For the text-containing cell, return its midpoint in (x, y) coordinate format. 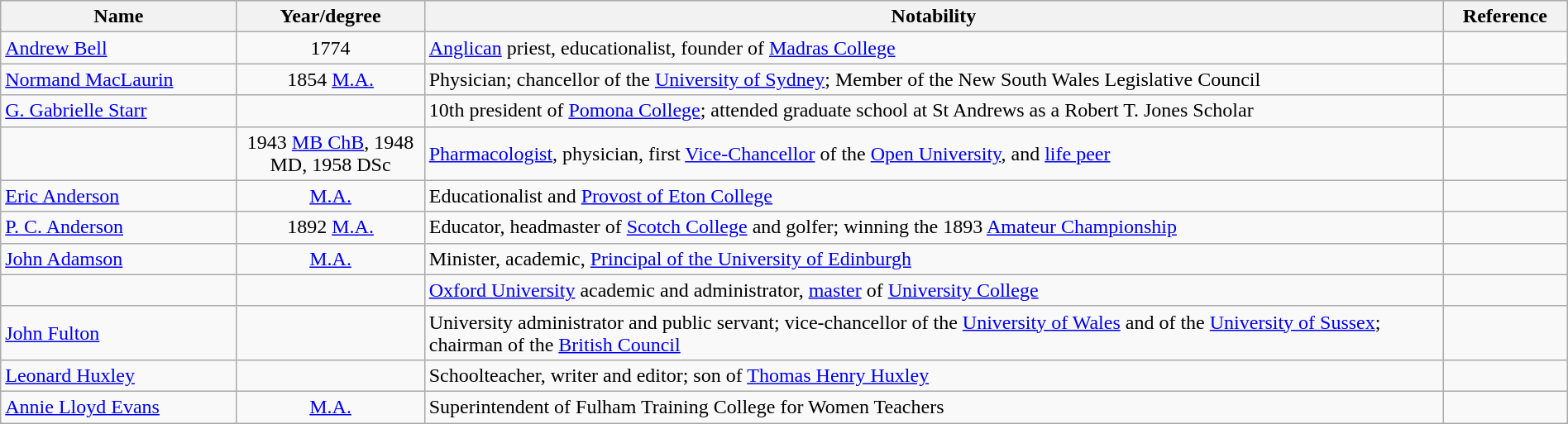
Oxford University academic and administrator, master of University College (933, 290)
Normand MacLaurin (119, 79)
1774 (331, 48)
Andrew Bell (119, 48)
1943 MB ChB, 1948 MD, 1958 DSc (331, 154)
Reference (1505, 17)
Physician; chancellor of the University of Sydney; Member of the New South Wales Legislative Council (933, 79)
Leonard Huxley (119, 375)
Annie Lloyd Evans (119, 407)
Year/degree (331, 17)
P. C. Anderson (119, 227)
Schoolteacher, writer and editor; son of Thomas Henry Huxley (933, 375)
1892 M.A. (331, 227)
Pharmacologist, physician, first Vice-Chancellor of the Open University, and life peer (933, 154)
Educationalist and Provost of Eton College (933, 196)
Name (119, 17)
Eric Anderson (119, 196)
10th president of Pomona College; attended graduate school at St Andrews as a Robert T. Jones Scholar (933, 111)
Educator, headmaster of Scotch College and golfer; winning the 1893 Amateur Championship (933, 227)
John Fulton (119, 332)
G. Gabrielle Starr (119, 111)
John Adamson (119, 259)
Superintendent of Fulham Training College for Women Teachers (933, 407)
Notability (933, 17)
Minister, academic, Principal of the University of Edinburgh (933, 259)
1854 M.A. (331, 79)
Anglican priest, educationalist, founder of Madras College (933, 48)
